Search for the cell housing the specified text and yield its [x, y] center coordinate. 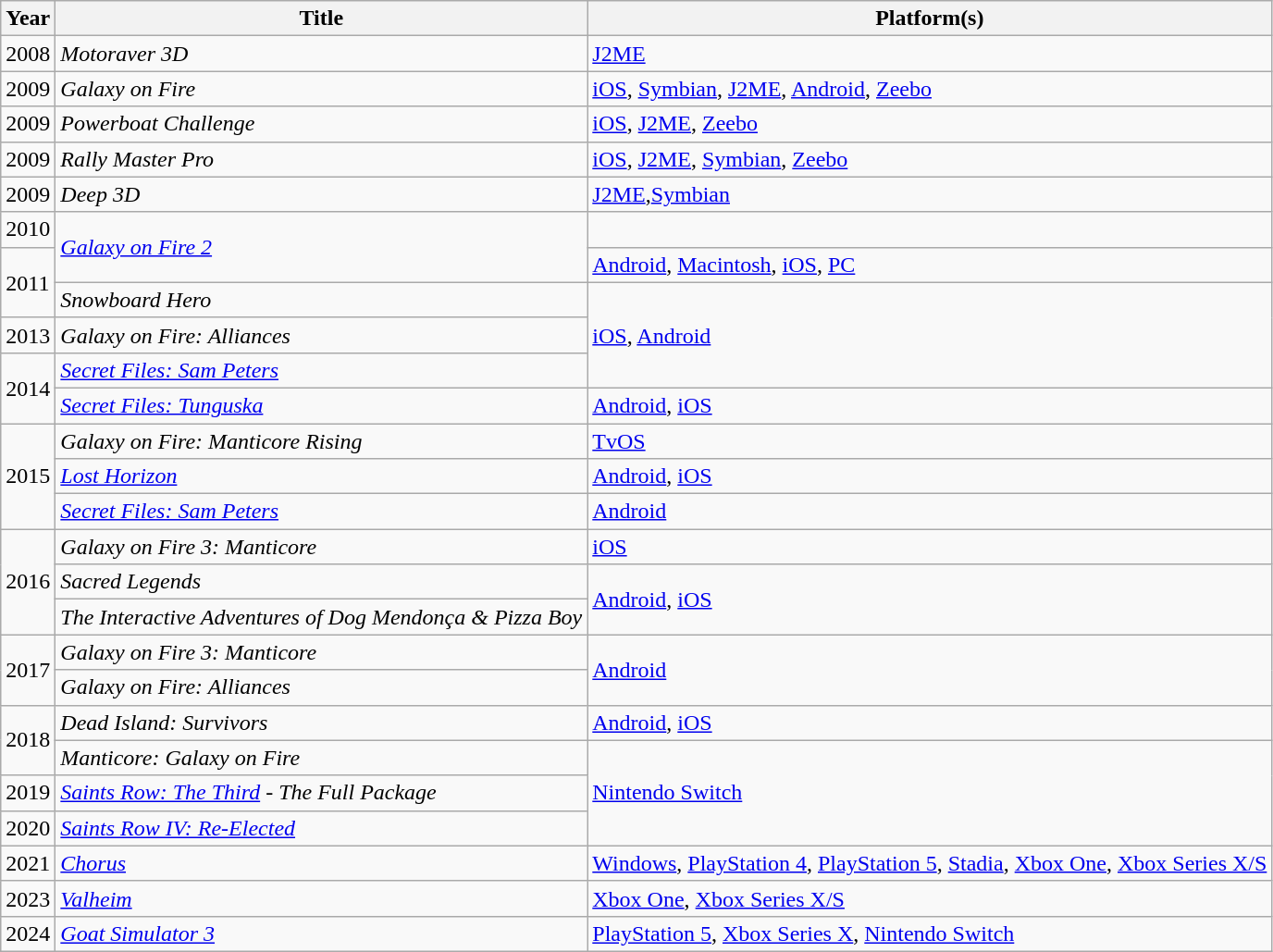
Nintendo Switch [930, 793]
Galaxy on Fire: Manticore Rising [322, 441]
Powerboat Challenge [322, 124]
Title [322, 19]
2016 [28, 582]
Deep 3D [322, 194]
Platform(s) [930, 19]
Secret Files: Tunguska [322, 405]
2019 [28, 793]
iOS, Android [930, 335]
iOS, J2ME, Zeebo [930, 124]
Snowboard Hero [322, 300]
iOS, J2ME, Symbian, Zeebo [930, 159]
2017 [28, 670]
Saints Row: The Third - The Full Package [322, 793]
Galaxy on Fire [322, 89]
J2ME,Symbian [930, 194]
J2ME [930, 54]
Sacred Legends [322, 582]
2021 [28, 863]
The Interactive Adventures of Dog Mendonça & Pizza Boy [322, 617]
2023 [28, 898]
Xbox One, Xbox Series X/S [930, 898]
2018 [28, 740]
2008 [28, 54]
Rally Master Pro [322, 159]
2013 [28, 335]
PlayStation 5, Xbox Series X, Nintendo Switch [930, 933]
Android, Macintosh, iOS, PC [930, 265]
TvOS [930, 441]
Lost Horizon [322, 476]
Year [28, 19]
Manticore: Galaxy on Fire [322, 758]
2024 [28, 933]
2011 [28, 282]
Valheim [322, 898]
Galaxy on Fire 2 [322, 247]
2015 [28, 476]
Goat Simulator 3 [322, 933]
Motoraver 3D [322, 54]
Chorus [322, 863]
iOS, Symbian, J2ME, Android, Zeebo [930, 89]
iOS [930, 547]
Dead Island: Survivors [322, 723]
Windows, PlayStation 4, PlayStation 5, Stadia, Xbox One, Xbox Series X/S [930, 863]
2020 [28, 828]
2010 [28, 229]
2014 [28, 388]
Saints Row IV: Re-Elected [322, 828]
